Find where the given text appears and provide that cell's center as (x, y) coordinate. 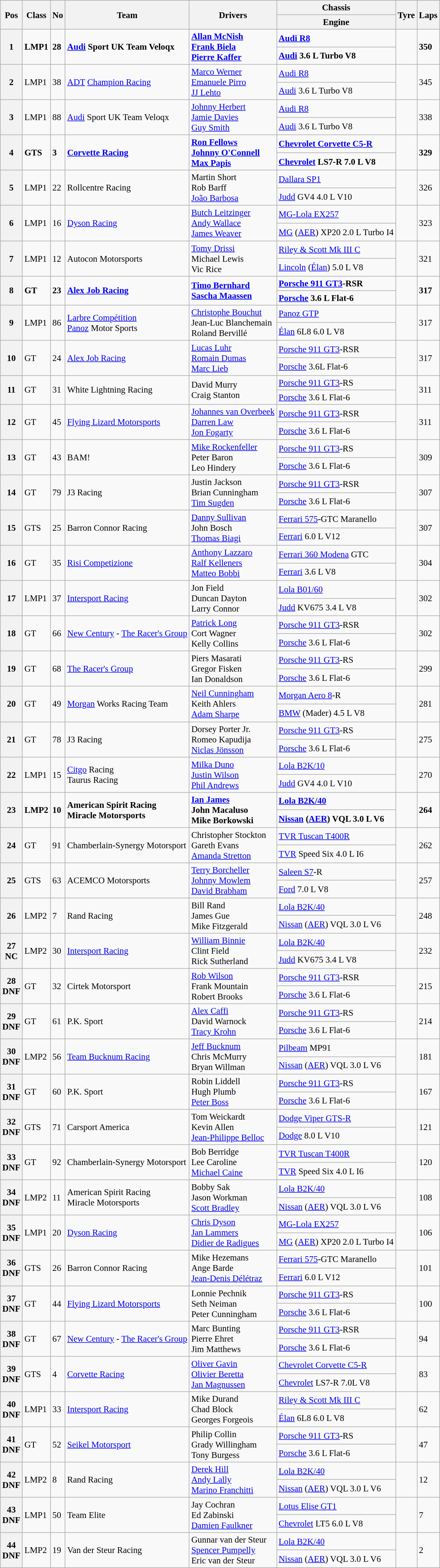
264 (428, 810)
88 (58, 117)
Carsport America (127, 1127)
Justin Jackson Brian Cunningham Tim Sugden (233, 493)
275 (428, 739)
43DNF (12, 1515)
120 (428, 1162)
Allan McNish Frank Biela Pierre Kaffer (233, 47)
Lotus Elise GT1 (336, 1506)
Jeff Bucknum Chris McMurry Bryan Willman (233, 1057)
100 (428, 1304)
27NC (12, 951)
62 (428, 1409)
Marco Werner Emanuele Pirro JJ Lehto (233, 82)
14 (12, 493)
Terry Borcheller Johnny Mowlem David Brabham (233, 881)
Van der Steur Racing (127, 1550)
ADT Champion Racing (127, 82)
61 (58, 1021)
Bill Rand James Gue Mike Fitzgerald (233, 916)
Chassis (336, 8)
Tom Weickardt Kevin Allen Jean-Philippe Belloc (233, 1127)
ACEMCO Motorsports (127, 881)
108 (428, 1198)
Ferrari 360 Modena GTC (336, 554)
91 (58, 845)
329 (428, 153)
Panoz GTP (336, 314)
63 (58, 881)
257 (428, 881)
David Murry Craig Stanton (233, 390)
BMW (Mader) 4.5 L V8 (336, 713)
Ron Fellows Johnny O'Connell Max Papis (233, 153)
Johannes van Overbeek Darren Law Jon Fogarty (233, 422)
Ian James John Macaluso Mike Borkowski (233, 810)
Butch Leitzinger Andy Wallace James Weaver (233, 223)
Milka Duno Justin Wilson Phil Andrews (233, 775)
Laps (428, 15)
32DNF (12, 1127)
Cirtek Motorsport (127, 986)
Tomy Drissi Michael Lewis Vic Rice (233, 259)
Morgan Works Racing Team (127, 704)
299 (428, 669)
39DNF (12, 1374)
41DNF (12, 1444)
43 (58, 457)
Seikel Motorsport (127, 1444)
Anthony Lazzaro Ralf Kelleners Matteo Bobbi (233, 563)
181 (428, 1057)
248 (428, 916)
Dodge Viper GTS-R (336, 1118)
Bobby Sak Jason Workman Scott Bradley (233, 1198)
78 (58, 739)
Larbre Compétition Panoz Motor Sports (127, 323)
Porsche 3.6L Flat-6 (336, 367)
Dorsey Porter Jr. Romeo Kapudija Niclas Jönsson (233, 739)
262 (428, 845)
67 (58, 1339)
304 (428, 563)
Drivers (233, 15)
Piers Masarati Gregor Fisken Ian Donaldson (233, 669)
323 (428, 223)
35DNF (12, 1233)
Lucas Luhr Romain Dumas Marc Lieb (233, 358)
33 (58, 1409)
101 (428, 1268)
Lonnie Pechnik Seth Neiman Peter Cunningham (233, 1304)
Bob Berridge Lee Caroline Michael Caine (233, 1162)
Morgan Aero 8-R (336, 695)
Autocon Motorsports (127, 259)
106 (428, 1233)
31 (58, 390)
Timo Bernhard Sascha Maassen (233, 290)
William Binnie Clint Field Rick Sutherland (233, 951)
Jay Cochran Ed Zabinski Damien Faulkner (233, 1515)
Derek Hill Andy Lally Marino Franchitti (233, 1480)
17 (12, 598)
Neil Cunningham Keith Ahlers Adam Sharpe (233, 704)
1 (12, 47)
36DNF (12, 1268)
Pos (12, 15)
33DNF (12, 1162)
35 (58, 563)
Engine (336, 22)
94 (428, 1339)
86 (58, 323)
44DNF (12, 1550)
Team Elite (127, 1515)
9 (12, 323)
56 (58, 1057)
37 (58, 598)
Christopher Stockton Gareth Evans Amanda Stretton (233, 845)
38 (58, 82)
Chevrolet LS7-R 7.0L V8 (336, 1383)
Ford 7.0 L V8 (336, 889)
Team (127, 15)
5 (12, 188)
Pilbeam MP91 (336, 1048)
Chevrolet LT5 6.0 L V8 (336, 1524)
Gunnar van der Steur Spencer Pumpelly Eric van der Steur (233, 1550)
31DNF (12, 1092)
350 (428, 47)
Mike Durand Chad Block Georges Forgeois (233, 1409)
28 (58, 47)
40DNF (12, 1409)
Christophe Bouchut Jean-Luc Blanchemain Roland Bervillé (233, 323)
232 (428, 951)
30DNF (12, 1057)
Class (36, 15)
215 (428, 986)
Jon Field Duncan Dayton Larry Connor (233, 598)
Philip Collin Grady Willingham Tony Burgess (233, 1444)
338 (428, 117)
Chevrolet LS7-R 7.0 L V8 (336, 162)
37DNF (12, 1304)
30 (58, 951)
BAM! (127, 457)
47 (428, 1444)
50 (58, 1515)
Marc Bunting Pierre Ehret Jim Matthews (233, 1339)
Lincoln (Élan) 5.0 L V8 (336, 267)
49 (58, 704)
Lola B01/60 (336, 590)
28DNF (12, 986)
Mike Hezemans Ange Barde Jean-Denis Délétraz (233, 1268)
Risi Competizione (127, 563)
281 (428, 704)
6 (12, 223)
Mike Rockenfeller Peter Baron Leo Hindery (233, 457)
321 (428, 259)
Dodge 8.0 L V10 (336, 1136)
Saleen S7-R (336, 872)
Martin Short Rob Barff João Barbosa (233, 188)
44 (58, 1304)
Rob Wilson Frank Mountain Robert Brooks (233, 986)
Danny Sullivan John Bosch Thomas Biagi (233, 528)
83 (428, 1374)
121 (428, 1127)
Johnny Herbert Jamie Davies Guy Smith (233, 117)
66 (58, 634)
68 (58, 669)
167 (428, 1092)
Chris Dyson Jan Lammers Didier de Radigues (233, 1233)
270 (428, 775)
Rollcentre Racing (127, 188)
79 (58, 493)
34DNF (12, 1198)
92 (58, 1162)
Patrick Long Cort Wagner Kelly Collins (233, 634)
Dallara SP1 (336, 179)
Tyre (407, 15)
42DNF (12, 1480)
29DNF (12, 1021)
The Racer's Group (127, 669)
No (58, 15)
Alex Caffi David Warnock Tracy Krohn (233, 1021)
Lola B2K/10 (336, 766)
Oliver Gavin Olivier Beretta Jan Magnussen (233, 1374)
21 (12, 739)
345 (428, 82)
Citgo Racing Taurus Racing (127, 775)
38DNF (12, 1339)
Team Bucknum Racing (127, 1057)
45 (58, 422)
18 (12, 634)
Robin Liddell Hugh Plumb Peter Boss (233, 1092)
214 (428, 1021)
White Lightning Racing (127, 390)
Ferrari 3.6 L V8 (336, 572)
326 (428, 188)
13 (12, 457)
60 (58, 1092)
309 (428, 457)
52 (58, 1444)
32 (58, 986)
71 (58, 1127)
